Search for the cell housing the specified text and yield its [x, y] center coordinate. 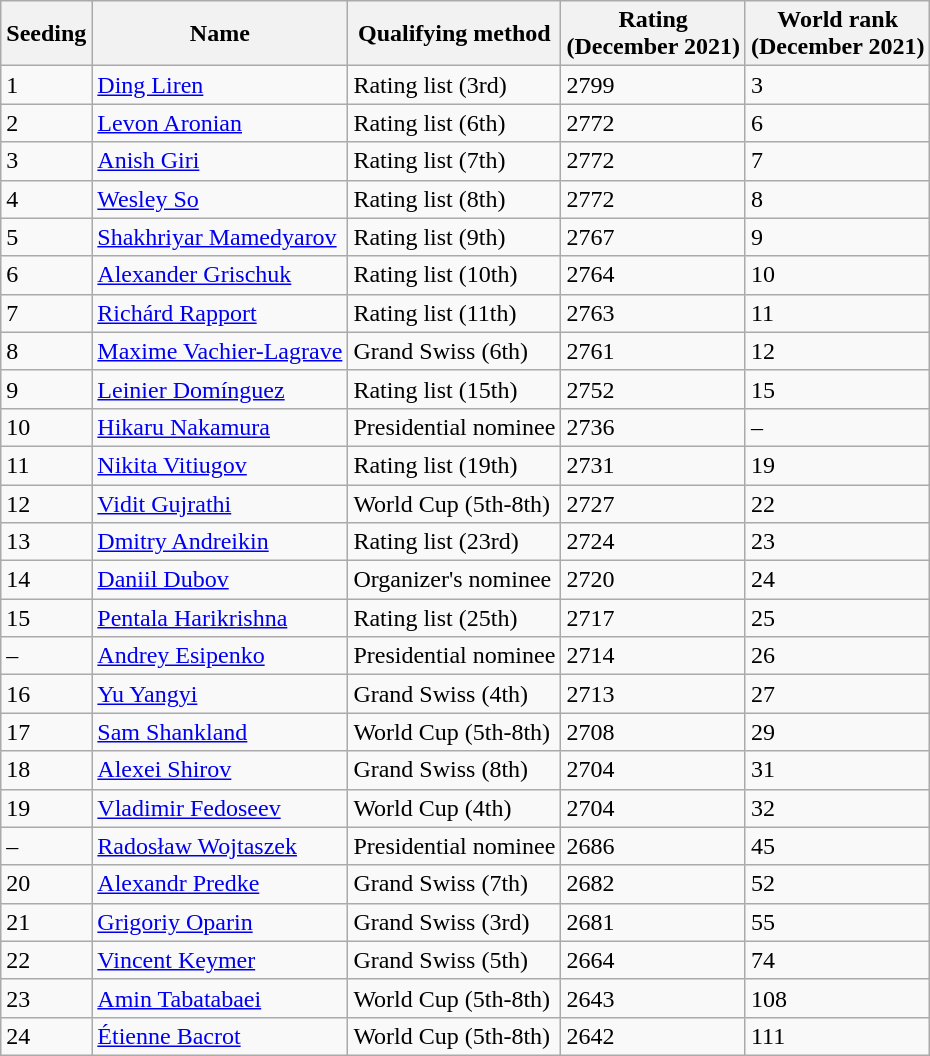
Rating list (11th) [454, 313]
2717 [654, 618]
Grand Swiss (6th) [454, 351]
2767 [654, 237]
32 [838, 808]
29 [838, 732]
Leinier Domínguez [220, 389]
Rating list (6th) [454, 123]
2643 [654, 998]
Radosław Wojtaszek [220, 846]
Rating list (9th) [454, 237]
Grigoriy Oparin [220, 922]
Vidit Gujrathi [220, 503]
Grand Swiss (8th) [454, 770]
Rating list (10th) [454, 275]
Anish Giri [220, 161]
26 [838, 656]
Étienne Bacrot [220, 1036]
Alexei Shirov [220, 770]
Grand Swiss (7th) [454, 884]
74 [838, 960]
Grand Swiss (4th) [454, 694]
Alexandr Predke [220, 884]
2752 [654, 389]
2720 [654, 580]
Shakhriyar Mamedyarov [220, 237]
Yu Yangyi [220, 694]
2664 [654, 960]
27 [838, 694]
4 [46, 199]
2682 [654, 884]
Rating list (23rd) [454, 542]
Dmitry Andreikin [220, 542]
2764 [654, 275]
Amin Tabatabaei [220, 998]
31 [838, 770]
2713 [654, 694]
55 [838, 922]
Vladimir Fedoseev [220, 808]
1 [46, 85]
Ding Liren [220, 85]
25 [838, 618]
Rating list (8th) [454, 199]
2686 [654, 846]
Wesley So [220, 199]
Rating(December 2021) [654, 34]
2714 [654, 656]
Name [220, 34]
Rating list (15th) [454, 389]
Richárd Rapport [220, 313]
45 [838, 846]
Rating list (3rd) [454, 85]
Grand Swiss (5th) [454, 960]
2763 [654, 313]
Hikaru Nakamura [220, 427]
World Cup (4th) [454, 808]
Levon Aronian [220, 123]
2731 [654, 465]
2736 [654, 427]
13 [46, 542]
Alexander Grischuk [220, 275]
Sam Shankland [220, 732]
Pentala Harikrishna [220, 618]
14 [46, 580]
2724 [654, 542]
2799 [654, 85]
Vincent Keymer [220, 960]
2761 [654, 351]
2727 [654, 503]
21 [46, 922]
2708 [654, 732]
2681 [654, 922]
Maxime Vachier-Lagrave [220, 351]
Grand Swiss (3rd) [454, 922]
Qualifying method [454, 34]
Nikita Vitiugov [220, 465]
20 [46, 884]
18 [46, 770]
108 [838, 998]
Andrey Esipenko [220, 656]
111 [838, 1036]
Rating list (7th) [454, 161]
Daniil Dubov [220, 580]
52 [838, 884]
2642 [654, 1036]
17 [46, 732]
Seeding [46, 34]
16 [46, 694]
Organizer's nominee [454, 580]
5 [46, 237]
World rank(December 2021) [838, 34]
2 [46, 123]
Rating list (19th) [454, 465]
Rating list (25th) [454, 618]
